Pinpoint the cell where the given text exists, returning its [X, Y] midpoint coordinate. 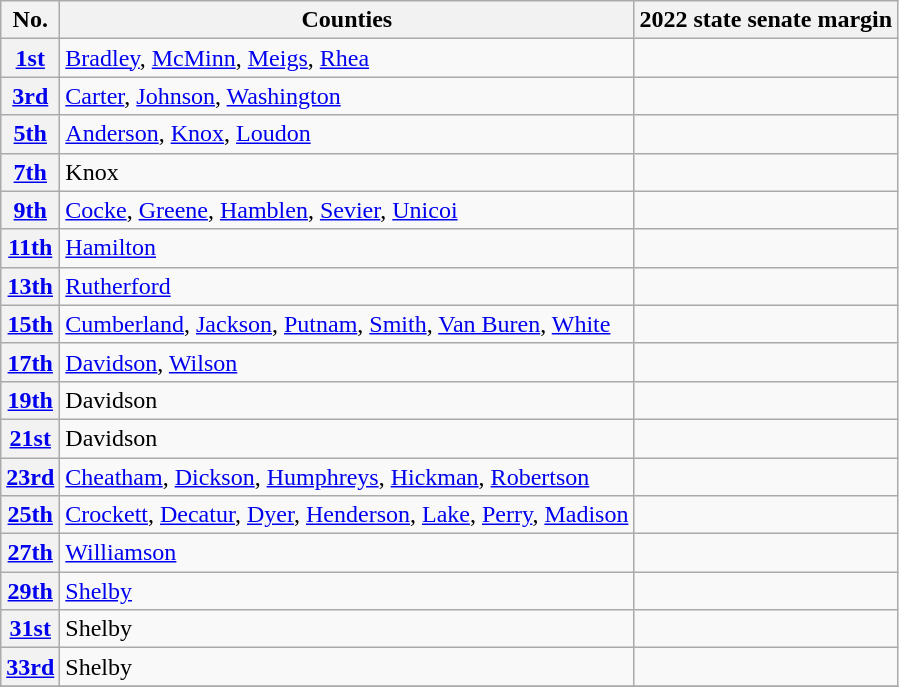
Cheatham, Dickson, Humphreys, Hickman, Robertson [347, 477]
15th [30, 324]
11th [30, 248]
33rd [30, 667]
1st [30, 58]
7th [30, 172]
13th [30, 286]
2022 state senate margin [766, 20]
Davidson, Wilson [347, 362]
23rd [30, 477]
No. [30, 20]
29th [30, 591]
Rutherford [347, 286]
17th [30, 362]
27th [30, 553]
Counties [347, 20]
Bradley, McMinn, Meigs, Rhea [347, 58]
Crockett, Decatur, Dyer, Henderson, Lake, Perry, Madison [347, 515]
25th [30, 515]
5th [30, 134]
Cocke, Greene, Hamblen, Sevier, Unicoi [347, 210]
Cumberland, Jackson, Putnam, Smith, Van Buren, White [347, 324]
31st [30, 629]
Knox [347, 172]
Anderson, Knox, Loudon [347, 134]
Williamson [347, 553]
3rd [30, 96]
9th [30, 210]
21st [30, 438]
Hamilton [347, 248]
Carter, Johnson, Washington [347, 96]
19th [30, 400]
